Output the (x, y) coordinate of the center of the cell containing the given text.  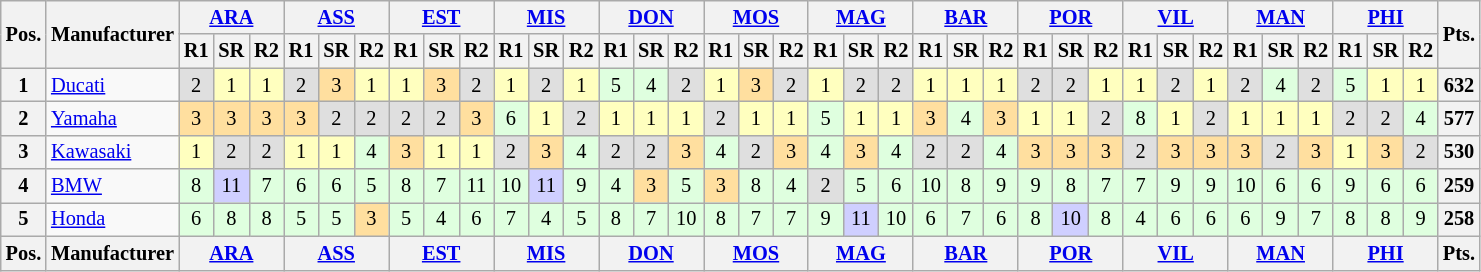
Kawasaki (112, 152)
BMW (112, 186)
Ducati (112, 85)
530 (1459, 152)
577 (1459, 118)
Honda (112, 219)
259 (1459, 186)
Yamaha (112, 118)
632 (1459, 85)
258 (1459, 219)
